Detect which cell encompasses the target text, then output its [x, y] center coordinate. 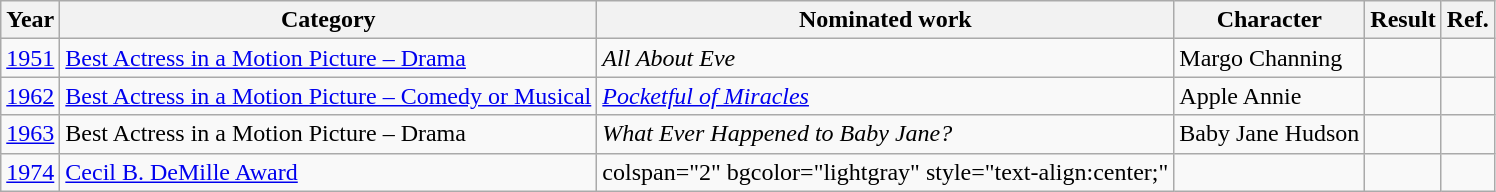
1974 [30, 172]
All About Eve [886, 58]
1962 [30, 96]
Character [1270, 20]
1963 [30, 134]
Best Actress in a Motion Picture – Comedy or Musical [328, 96]
Pocketful of Miracles [886, 96]
1951 [30, 58]
Margo Channing [1270, 58]
Category [328, 20]
Baby Jane Hudson [1270, 134]
Cecil B. DeMille Award [328, 172]
Ref. [1468, 20]
colspan="2" bgcolor="lightgray" style="text-align:center;" [886, 172]
Apple Annie [1270, 96]
What Ever Happened to Baby Jane? [886, 134]
Nominated work [886, 20]
Year [30, 20]
Result [1403, 20]
